For the text-containing cell, return its midpoint in (x, y) coordinate format. 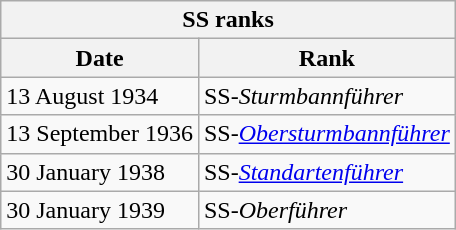
13 August 1934 (100, 96)
SS-Standartenführer (326, 172)
SS-Oberführer (326, 210)
30 January 1938 (100, 172)
Date (100, 58)
30 January 1939 (100, 210)
13 September 1936 (100, 134)
SS-Sturmbannführer (326, 96)
SS-Obersturmbannführer (326, 134)
SS ranks (228, 20)
Rank (326, 58)
